Locate the cell with the specified text and output its (x, y) center coordinate. 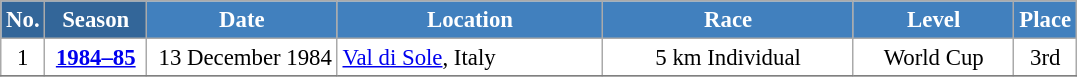
5 km Individual (728, 58)
1 (23, 58)
Level (934, 20)
Season (96, 20)
World Cup (934, 58)
Place (1045, 20)
No. (23, 20)
Date (242, 20)
1984–85 (96, 58)
13 December 1984 (242, 58)
Location (470, 20)
Val di Sole, Italy (470, 58)
Race (728, 20)
3rd (1045, 58)
